Pinpoint the cell where the given text exists, returning its [X, Y] midpoint coordinate. 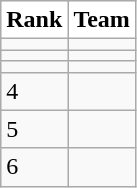
4 [34, 91]
6 [34, 167]
5 [34, 129]
Rank [34, 20]
Team [102, 20]
